Capture the cell that displays the provided text and extract its (X, Y) central coordinate. 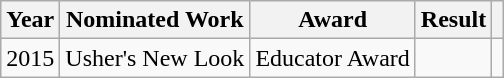
Result (453, 20)
Nominated Work (155, 20)
Usher's New Look (155, 58)
Educator Award (332, 58)
Award (332, 20)
2015 (30, 58)
Year (30, 20)
